Extract the (X, Y) coordinate from the center of the cell holding the provided text.  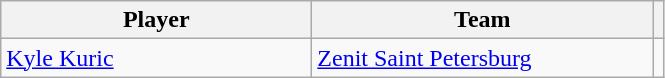
Team (482, 20)
Zenit Saint Petersburg (482, 58)
Kyle Kuric (156, 58)
Player (156, 20)
